Locate the cell with the specified text and output its (X, Y) center coordinate. 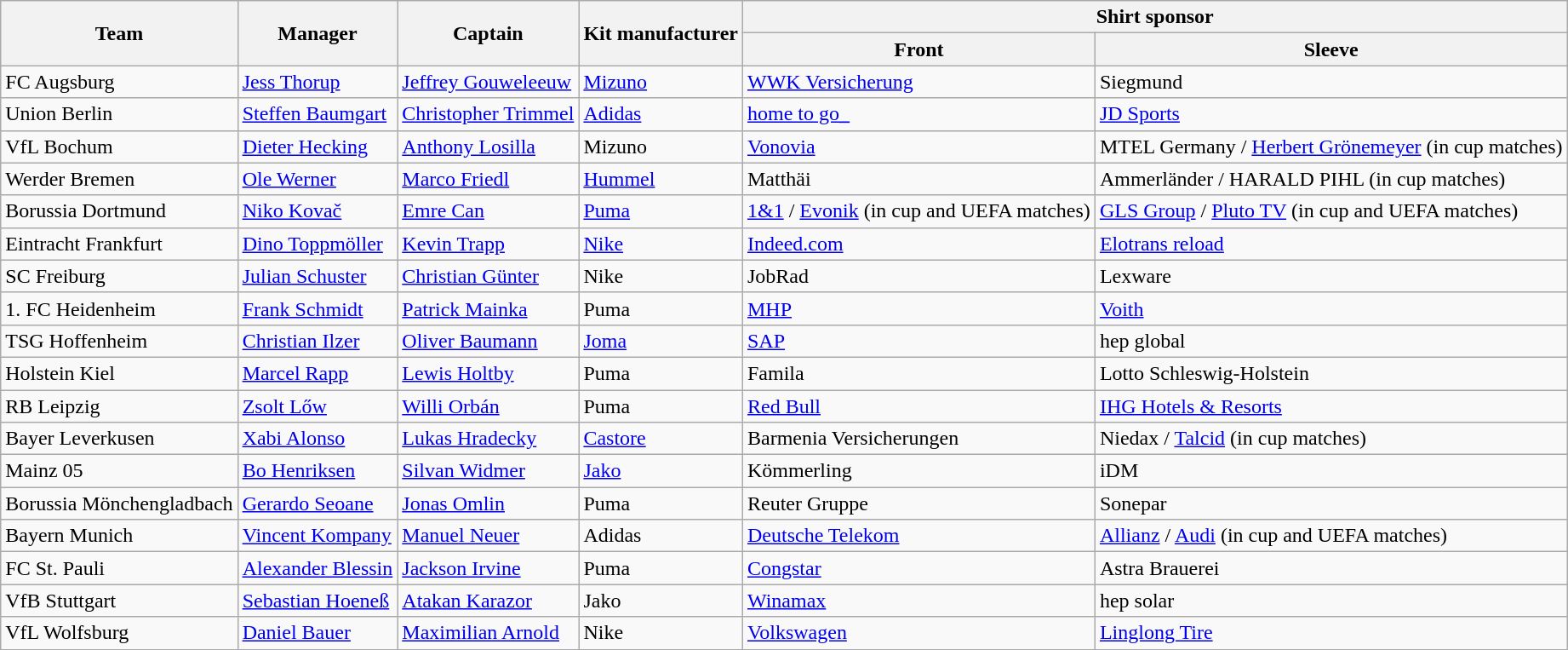
VfB Stuttgart (119, 601)
Astra Brauerei (1331, 568)
Vincent Kompany (318, 536)
Lotto Schleswig-Holstein (1331, 373)
Barmenia Versicherungen (918, 439)
Allianz / Audi (in cup and UEFA matches) (1331, 536)
Patrick Mainka (489, 308)
SAP (918, 341)
FC St. Pauli (119, 568)
Alexander Blessin (318, 568)
Frank Schmidt (318, 308)
Xabi Alonso (318, 439)
Mainz 05 (119, 471)
Jeffrey Gouweleeuw (489, 82)
Deutsche Telekom (918, 536)
Christian Ilzer (318, 341)
Voith (1331, 308)
Bayern Munich (119, 536)
Lexware (1331, 276)
Joma (661, 341)
Willi Orbán (489, 406)
Manuel Neuer (489, 536)
Lukas Hradecky (489, 439)
Castore (661, 439)
SC Freiburg (119, 276)
hep global (1331, 341)
Siegmund (1331, 82)
Dino Toppmöller (318, 244)
Steffen Baumgart (318, 114)
Captain (489, 33)
Emre Can (489, 211)
Winamax (918, 601)
1. FC Heidenheim (119, 308)
Dieter Hecking (318, 147)
Manager (318, 33)
Sebastian Hoeneß (318, 601)
Jackson Irvine (489, 568)
MTEL Germany / Herbert Grönemeyer (in cup matches) (1331, 147)
Congstar (918, 568)
Julian Schuster (318, 276)
Borussia Mönchengladbach (119, 503)
iDM (1331, 471)
Team (119, 33)
Niedax / Talcid (in cup matches) (1331, 439)
Eintracht Frankfurt (119, 244)
Bayer Leverkusen (119, 439)
Anthony Losilla (489, 147)
Marco Friedl (489, 179)
Hummel (661, 179)
Marcel Rapp (318, 373)
VfL Bochum (119, 147)
Maximilian Arnold (489, 633)
Famila (918, 373)
Werder Bremen (119, 179)
Holstein Kiel (119, 373)
VfL Wolfsburg (119, 633)
Linglong Tire (1331, 633)
Gerardo Seoane (318, 503)
Matthäi (918, 179)
Ammerländer / HARALD PIHL (in cup matches) (1331, 179)
JobRad (918, 276)
Sonepar (1331, 503)
Union Berlin (119, 114)
WWK Versicherung (918, 82)
JD Sports (1331, 114)
Silvan Widmer (489, 471)
Zsolt Lőw (318, 406)
GLS Group / Pluto TV (in cup and UEFA matches) (1331, 211)
Front (918, 49)
Atakan Karazor (489, 601)
Daniel Bauer (318, 633)
IHG Hotels & Resorts (1331, 406)
Niko Kovač (318, 211)
Jess Thorup (318, 82)
Christopher Trimmel (489, 114)
Elotrans reload (1331, 244)
RB Leipzig (119, 406)
Reuter Gruppe (918, 503)
Vonovia (918, 147)
Ole Werner (318, 179)
Kevin Trapp (489, 244)
home to go_ (918, 114)
1&1 / Evonik (in cup and UEFA matches) (918, 211)
MHP (918, 308)
Volkswagen (918, 633)
TSG Hoffenheim (119, 341)
Oliver Baumann (489, 341)
Sleeve (1331, 49)
Lewis Holtby (489, 373)
Kit manufacturer (661, 33)
Red Bull (918, 406)
Bo Henriksen (318, 471)
Shirt sponsor (1154, 17)
hep solar (1331, 601)
Christian Günter (489, 276)
Jonas Omlin (489, 503)
Indeed.com (918, 244)
Kömmerling (918, 471)
Borussia Dortmund (119, 211)
FC Augsburg (119, 82)
